Extract the [x, y] coordinate from the center of the cell holding the provided text.  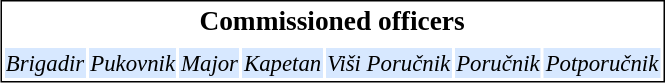
Viši Poručnik [389, 63]
Poručnik [498, 63]
Commissioned officers [332, 21]
Pukovnik [133, 63]
Potporučnik [602, 63]
Major [210, 63]
Kapetan [282, 63]
Brigadir [44, 63]
